Scan for the cell matching the given text and deliver its [x, y] coordinate at center. 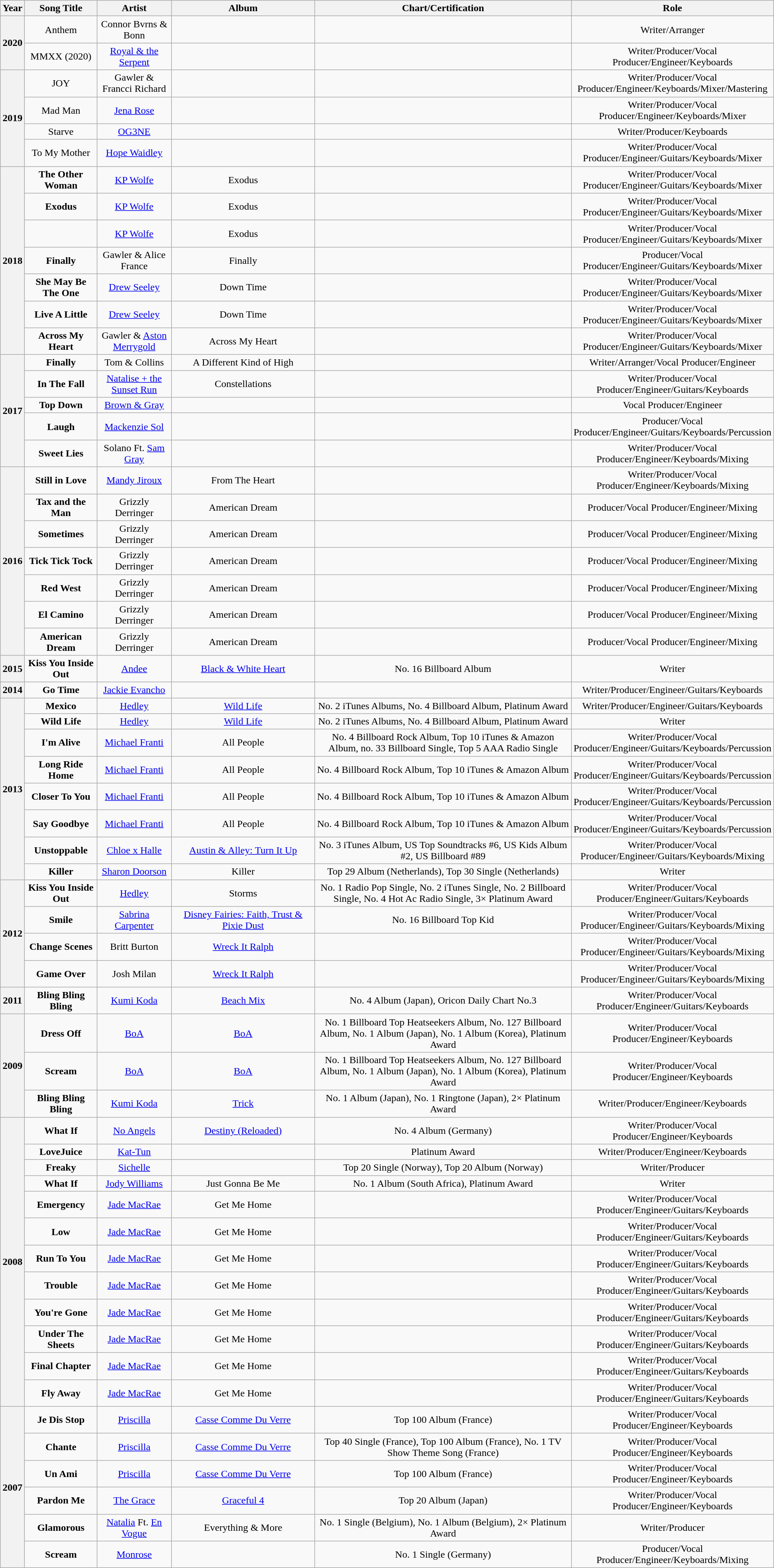
Low [61, 1231]
Vocal Producer/Engineer [673, 405]
Dress Off [61, 1033]
Trouble [61, 1285]
Song Title [61, 8]
2016 [12, 561]
El Camino [61, 614]
No. 1 Album (South Africa), Platinum Award [443, 1183]
From The Heart [243, 480]
Red West [61, 588]
Artist [134, 8]
Josh Milan [134, 973]
Monrose [134, 1555]
2012 [12, 933]
Fly Away [61, 1393]
Live A Little [61, 314]
Top 29 Album (Netherlands), Top 30 Single (Netherlands) [443, 872]
Run To You [61, 1259]
Trick [243, 1103]
Kat-Tun [134, 1152]
Tom & Collins [134, 363]
Austin & Alley: Turn It Up [243, 850]
Un Ami [61, 1474]
Jody Williams [134, 1183]
2014 [12, 690]
Just Gonna Be Me [243, 1183]
2013 [12, 789]
No. 1 Single (Germany) [443, 1555]
Mackenzie Sol [134, 427]
Closer To You [61, 796]
Beach Mix [243, 1001]
Laugh [61, 427]
You're Gone [61, 1312]
Top Down [61, 405]
Everything & More [243, 1527]
2019 [12, 118]
Jena Rose [134, 110]
In The Fall [61, 384]
Sichelle [134, 1168]
JOY [61, 84]
Sweet Lies [61, 453]
Black & White Heart [243, 668]
Constellations [243, 384]
She May Be The One [61, 287]
Freaky [61, 1168]
No. 3 iTunes Album, US Top Soundtracks #6, US Kids Album #2, US Billboard #89 [443, 850]
Britt Burton [134, 947]
The Grace [134, 1500]
Top 20 Single (Norway), Top 20 Album (Norway) [443, 1168]
No. 1 Radio Pop Single, No. 2 iTunes Single, No. 2 Billboard Single, No. 4 Hot Ac Radio Single, 3× Platinum Award [443, 893]
Pardon Me [61, 1500]
No. 4 Album (Japan), Oricon Daily Chart No.3 [443, 1001]
OG3NE [134, 131]
Smile [61, 920]
No Angels [134, 1131]
Glamorous [61, 1527]
Producer/Vocal Producer/Engineer/Guitars/Keyboards/Percussion [673, 427]
No. 4 Album (Germany) [443, 1131]
Writer/Producer/Vocal Producer/Engineer/Keyboards/Mixer/Mastering [673, 84]
Chart/Certification [443, 8]
No. 16 Billboard Top Kid [443, 920]
Mad Man [61, 110]
Final Chapter [61, 1366]
Natalise + the Sunset Run [134, 384]
Say Goodbye [61, 824]
A Different Kind of High [243, 363]
No. 1 Album (Japan), No. 1 Ringtone (Japan), 2× Platinum Award [443, 1103]
2018 [12, 261]
Sometimes [61, 534]
Sabrina Carpenter [134, 920]
2020 [12, 43]
Role [673, 8]
2009 [12, 1065]
Brown & Gray [134, 405]
Anthem [61, 30]
LoveJuice [61, 1152]
Solano Ft. Sam Gray [134, 453]
Storms [243, 893]
No. 16 Billboard Album [443, 668]
Writer/Producer/Keyboards [673, 131]
2007 [12, 1487]
Emergency [61, 1205]
Change Scenes [61, 947]
Chante [61, 1446]
2015 [12, 668]
Tick Tick Tock [61, 561]
Writer/Arranger [673, 30]
Writer/Arranger/Vocal Producer/Engineer [673, 363]
Writer/Producer/Vocal Producer/Engineer/Keyboards/Mixer [673, 110]
Unstoppable [61, 850]
No. 4 Billboard Rock Album, Top 10 iTunes & Amazon Album, no. 33 Billboard Single, Top 5 AAA Radio Single [443, 743]
Platinum Award [443, 1152]
Disney Fairies: Faith, Trust & Pixie Dust [243, 920]
Natalia Ft. En Vogue [134, 1527]
Top 40 Single (France), Top 100 Album (France), No. 1 TV Show Theme Song (France) [443, 1446]
Go Time [61, 690]
Hope Waidley [134, 153]
Gawler & Francci Richard [134, 84]
Year [12, 8]
Album [243, 8]
Starve [61, 131]
Under The Sheets [61, 1339]
2008 [12, 1262]
Gawler & Alice France [134, 261]
Connor Bvrns & Bonn [134, 30]
Producer/Vocal Producer/Engineer/Keyboards/Mixing [673, 1555]
Mexico [61, 706]
Graceful 4 [243, 1500]
Tax and the Man [61, 507]
Sharon Doorson [134, 872]
Destiny (Reloaded) [243, 1131]
Still in Love [61, 480]
MMXX (2020) [61, 56]
Jackie Evancho [134, 690]
2011 [12, 1001]
Top 20 Album (Japan) [443, 1500]
Andee [134, 668]
Je Dis Stop [61, 1420]
2017 [12, 411]
Mandy Jiroux [134, 480]
Game Over [61, 973]
I'm Alive [61, 743]
To My Mother [61, 153]
Gawler & Aston Merrygold [134, 342]
The Other Woman [61, 179]
Producer/Vocal Producer/Engineer/Guitars/Keyboards/Mixer [673, 261]
Long Ride Home [61, 770]
No. 1 Single (Belgium), No. 1 Album (Belgium), 2× Platinum Award [443, 1527]
Royal & the Serpent [134, 56]
Chloe x Halle [134, 850]
